Identify which cell holds the provided text, then report its (X, Y) central coordinate. 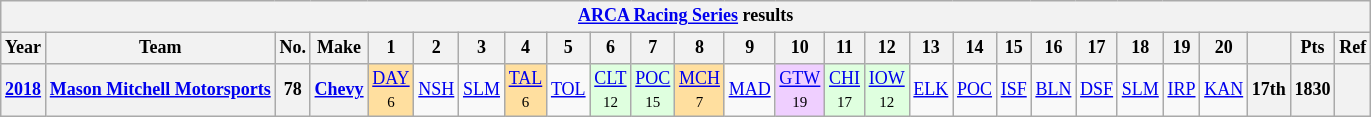
14 (975, 48)
2018 (24, 90)
19 (1182, 48)
15 (1014, 48)
NSH (436, 90)
No. (292, 48)
1 (391, 48)
16 (1054, 48)
13 (931, 48)
Mason Mitchell Motorsports (160, 90)
GTW19 (800, 90)
3 (482, 48)
17th (1270, 90)
11 (845, 48)
10 (800, 48)
IRP (1182, 90)
Chevy (339, 90)
12 (886, 48)
POC (975, 90)
Year (24, 48)
ELK (931, 90)
Pts (1312, 48)
DAY6 (391, 90)
DSF (1097, 90)
9 (750, 48)
CHI17 (845, 90)
1830 (1312, 90)
5 (568, 48)
CLT12 (610, 90)
BLN (1054, 90)
78 (292, 90)
TAL6 (525, 90)
6 (610, 48)
2 (436, 48)
TOL (568, 90)
IOW12 (886, 90)
4 (525, 48)
MAD (750, 90)
ARCA Racing Series results (686, 16)
Team (160, 48)
18 (1140, 48)
7 (653, 48)
17 (1097, 48)
KAN (1224, 90)
POC15 (653, 90)
8 (700, 48)
ISF (1014, 90)
20 (1224, 48)
MCH7 (700, 90)
Make (339, 48)
Ref (1353, 48)
